Determine the [x, y] coordinate at the center of the cell enclosing the given text.  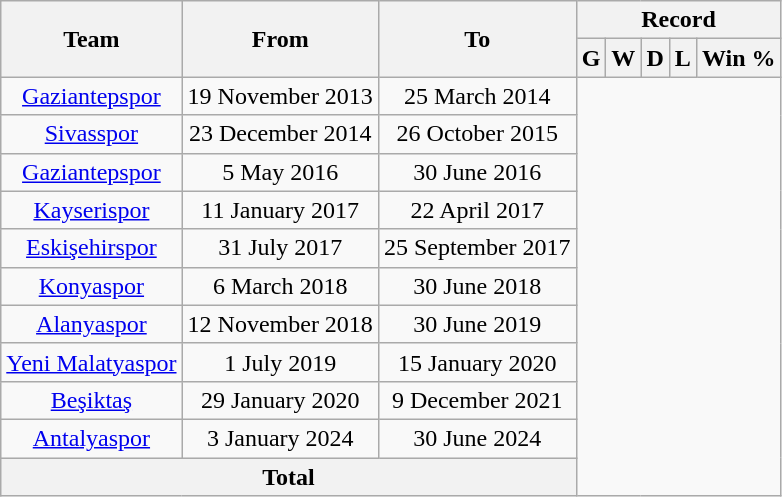
G [591, 58]
1 July 2019 [280, 362]
12 November 2018 [280, 324]
30 June 2024 [477, 438]
15 January 2020 [477, 362]
Beşiktaş [92, 400]
25 September 2017 [477, 248]
23 December 2014 [280, 134]
D [655, 58]
5 May 2016 [280, 172]
Sivasspor [92, 134]
31 July 2017 [280, 248]
30 June 2019 [477, 324]
3 January 2024 [280, 438]
Konyaspor [92, 286]
Kayserispor [92, 210]
9 December 2021 [477, 400]
6 March 2018 [280, 286]
To [477, 39]
Eskişehirspor [92, 248]
29 January 2020 [280, 400]
Total [288, 477]
Antalyaspor [92, 438]
Alanyaspor [92, 324]
30 June 2016 [477, 172]
W [624, 58]
L [682, 58]
From [280, 39]
26 October 2015 [477, 134]
19 November 2013 [280, 96]
25 March 2014 [477, 96]
Team [92, 39]
Win % [738, 58]
Yeni Malatyaspor [92, 362]
30 June 2018 [477, 286]
Record [678, 20]
22 April 2017 [477, 210]
11 January 2017 [280, 210]
